Return [X, Y] of the center of cell containing provided text 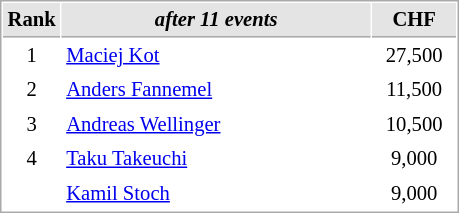
Maciej Kot [216, 56]
Andreas Wellinger [216, 124]
11,500 [414, 90]
Kamil Stoch [216, 194]
10,500 [414, 124]
Rank [32, 20]
Anders Fannemel [216, 90]
after 11 events [216, 20]
CHF [414, 20]
27,500 [414, 56]
4 [32, 158]
3 [32, 124]
Taku Takeuchi [216, 158]
1 [32, 56]
2 [32, 90]
